For the text-containing cell, return its midpoint in [X, Y] coordinate format. 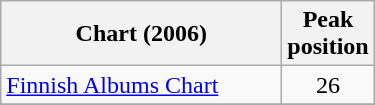
Finnish Albums Chart [142, 85]
Peakposition [328, 34]
26 [328, 85]
Chart (2006) [142, 34]
